Find where the given text appears and provide that cell's center as [X, Y] coordinate. 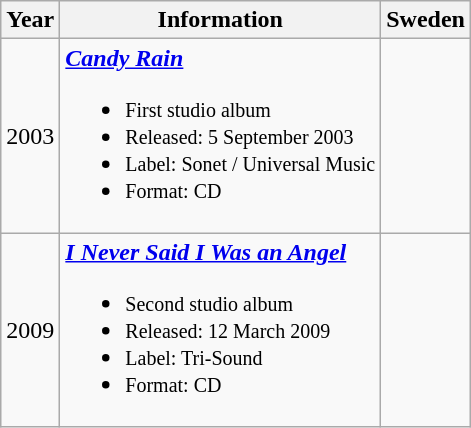
Information [220, 20]
Sweden [426, 20]
Candy RainFirst studio albumReleased: 5 September 2003Label: Sonet / Universal Music Format: CD [220, 136]
I Never Said I Was an AngelSecond studio albumReleased: 12 March 2009Label: Tri-SoundFormat: CD [220, 330]
Year [30, 20]
2003 [30, 136]
2009 [30, 330]
